From the cell containing the given text, extract its center point as (X, Y) coordinate. 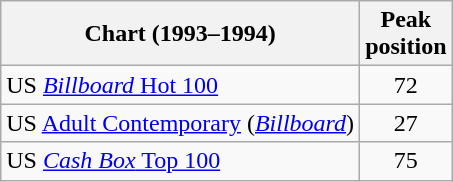
Peakposition (406, 34)
US Adult Contemporary (Billboard) (180, 123)
US Cash Box Top 100 (180, 161)
Chart (1993–1994) (180, 34)
27 (406, 123)
US Billboard Hot 100 (180, 85)
75 (406, 161)
72 (406, 85)
